Pinpoint the cell where the given text exists, returning its [X, Y] midpoint coordinate. 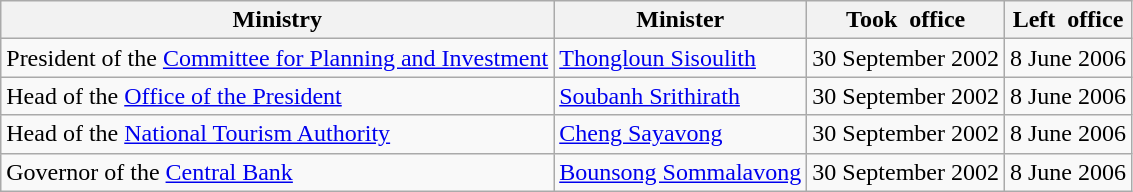
Ministry [278, 20]
Cheng Sayavong [680, 134]
Head of the National Tourism Authority [278, 134]
Governor of the Central Bank [278, 172]
Took office [906, 20]
Minister [680, 20]
Thongloun Sisoulith [680, 58]
Head of the Office of the President [278, 96]
Soubanh Srithirath [680, 96]
Bounsong Sommalavong [680, 172]
Left office [1068, 20]
President of the Committee for Planning and Investment [278, 58]
